Extract the (X, Y) coordinate from the center of the cell holding the provided text.  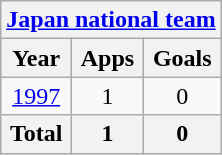
1997 (36, 96)
Total (36, 134)
Apps (108, 58)
Goals (182, 58)
Year (36, 58)
Japan national team (111, 20)
